Search for the cell housing the specified text and yield its (X, Y) center coordinate. 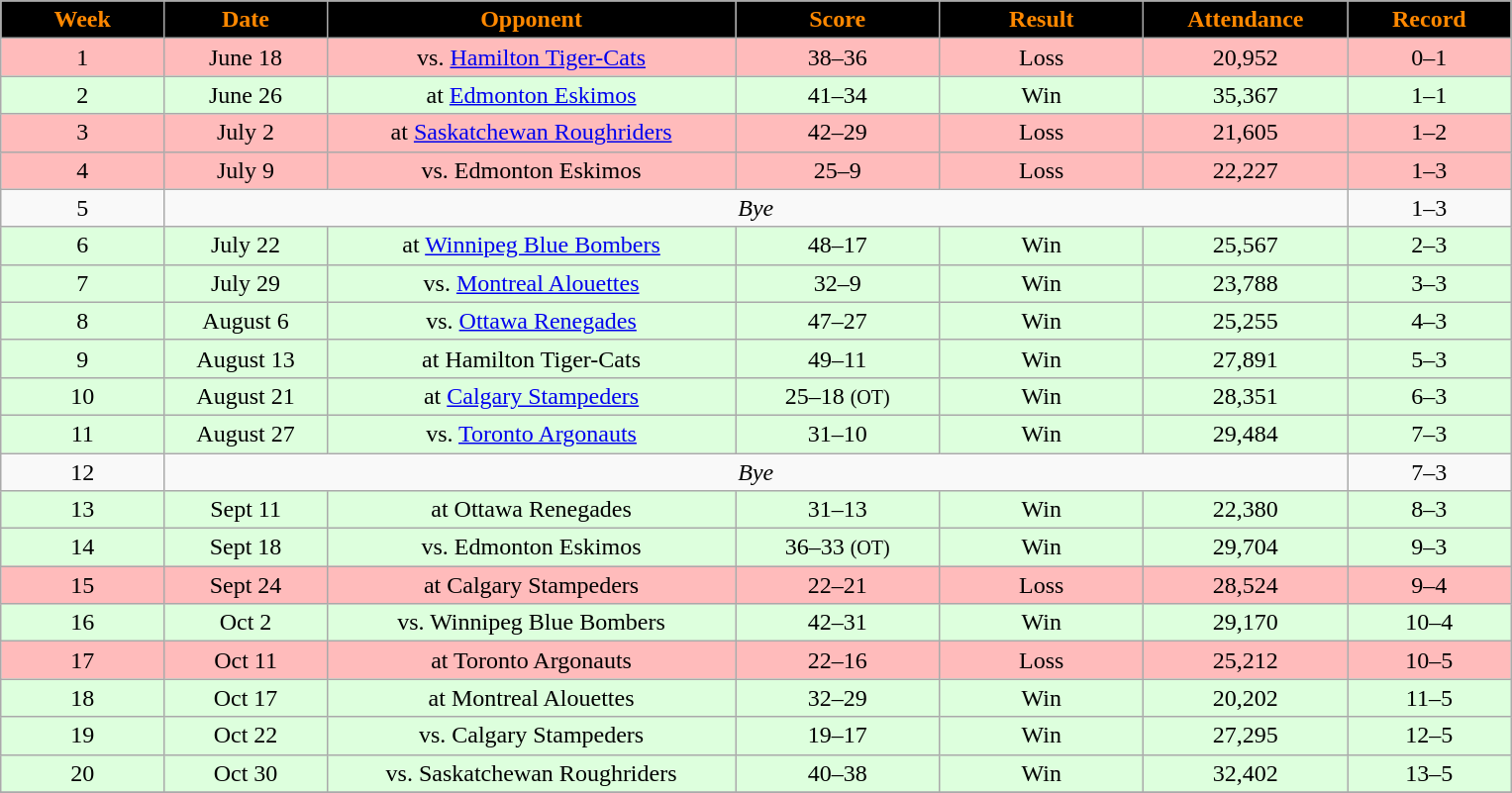
14 (83, 547)
20,202 (1246, 698)
8 (83, 321)
11 (83, 434)
vs. Ottawa Renegades (531, 321)
8–3 (1430, 510)
20 (83, 773)
19–17 (838, 736)
Opponent (531, 20)
41–34 (838, 95)
Attendance (1246, 20)
vs. Saskatchewan Roughriders (531, 773)
1–2 (1430, 133)
9–4 (1430, 585)
Oct 11 (246, 660)
at Toronto Argonauts (531, 660)
July 9 (246, 170)
July 2 (246, 133)
Oct 2 (246, 623)
vs. Toronto Argonauts (531, 434)
3 (83, 133)
vs. Calgary Stampeders (531, 736)
July 29 (246, 283)
Record (1430, 20)
38–36 (838, 57)
28,524 (1246, 585)
48–17 (838, 246)
2 (83, 95)
at Winnipeg Blue Bombers (531, 246)
5 (83, 208)
1–1 (1430, 95)
11–5 (1430, 698)
12–5 (1430, 736)
9–3 (1430, 547)
22–16 (838, 660)
Oct 17 (246, 698)
21,605 (1246, 133)
13–5 (1430, 773)
Date (246, 20)
32–9 (838, 283)
20,952 (1246, 57)
at Montreal Alouettes (531, 698)
5–3 (1430, 358)
0–1 (1430, 57)
22,380 (1246, 510)
3–3 (1430, 283)
25,567 (1246, 246)
4 (83, 170)
32–29 (838, 698)
2–3 (1430, 246)
vs. Hamilton Tiger-Cats (531, 57)
Sept 18 (246, 547)
at Edmonton Eskimos (531, 95)
22,227 (1246, 170)
August 6 (246, 321)
7 (83, 283)
25–9 (838, 170)
June 18 (246, 57)
42–31 (838, 623)
47–27 (838, 321)
at Saskatchewan Roughriders (531, 133)
27,295 (1246, 736)
25,212 (1246, 660)
42–29 (838, 133)
28,351 (1246, 396)
16 (83, 623)
23,788 (1246, 283)
13 (83, 510)
15 (83, 585)
Sept 11 (246, 510)
31–10 (838, 434)
6–3 (1430, 396)
1 (83, 57)
July 22 (246, 246)
June 26 (246, 95)
35,367 (1246, 95)
August 21 (246, 396)
Result (1042, 20)
29,484 (1246, 434)
29,704 (1246, 547)
19 (83, 736)
36–33 (OT) (838, 547)
vs. Winnipeg Blue Bombers (531, 623)
Week (83, 20)
40–38 (838, 773)
49–11 (838, 358)
22–21 (838, 585)
Sept 24 (246, 585)
12 (83, 472)
31–13 (838, 510)
Oct 30 (246, 773)
10–5 (1430, 660)
17 (83, 660)
vs. Montreal Alouettes (531, 283)
6 (83, 246)
Oct 22 (246, 736)
25–18 (OT) (838, 396)
10 (83, 396)
9 (83, 358)
August 13 (246, 358)
18 (83, 698)
August 27 (246, 434)
at Ottawa Renegades (531, 510)
32,402 (1246, 773)
Score (838, 20)
4–3 (1430, 321)
10–4 (1430, 623)
29,170 (1246, 623)
27,891 (1246, 358)
25,255 (1246, 321)
at Hamilton Tiger-Cats (531, 358)
